From the cell containing the given text, extract its center point as [x, y] coordinate. 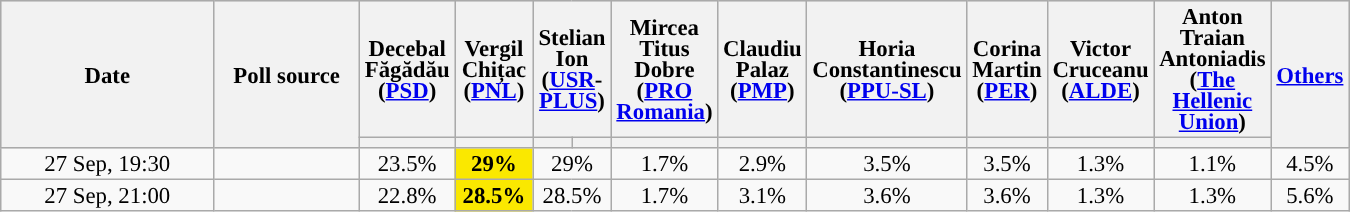
4.5% [1310, 164]
Corina Martin (PER) [1007, 70]
1.1% [1212, 164]
Decebal Făgădău (PSD) [406, 70]
Poll source [287, 74]
23.5% [406, 164]
2.9% [762, 164]
27 Sep, 19:30 [108, 164]
Mircea Titus Dobre (PRO Romania) [664, 70]
22.8% [406, 196]
Victor Cruceanu (ALDE) [1100, 70]
3.1% [762, 196]
Date [108, 74]
Vergil Chițac (PNL) [494, 70]
5.6% [1310, 196]
Horia Constantinescu (PPU-SL) [887, 70]
Stelian Ion (USR-PLUS) [572, 70]
Others [1310, 74]
27 Sep, 21:00 [108, 196]
Claudiu Palaz (PMP) [762, 70]
Anton Traian Antoniadis (The Hellenic Union) [1212, 70]
